Provide the (x, y) coordinate of the cell's center where the given text is located.  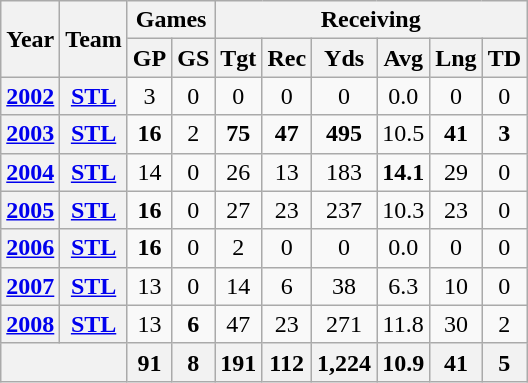
91 (149, 362)
27 (238, 210)
14.1 (404, 172)
2007 (30, 286)
Games (170, 20)
1,224 (344, 362)
GS (194, 58)
Avg (404, 58)
191 (238, 362)
Receiving (371, 20)
2004 (30, 172)
38 (344, 286)
5 (504, 362)
495 (344, 134)
Tgt (238, 58)
2005 (30, 210)
10.5 (404, 134)
Team (94, 39)
26 (238, 172)
Lng (456, 58)
271 (344, 324)
2003 (30, 134)
11.8 (404, 324)
10 (456, 286)
183 (344, 172)
30 (456, 324)
TD (504, 58)
2002 (30, 96)
29 (456, 172)
6.3 (404, 286)
2006 (30, 248)
10.9 (404, 362)
Rec (287, 58)
75 (238, 134)
8 (194, 362)
GP (149, 58)
10.3 (404, 210)
Yds (344, 58)
Year (30, 39)
237 (344, 210)
112 (287, 362)
2008 (30, 324)
